Find where the given text appears and provide that cell's center as (x, y) coordinate. 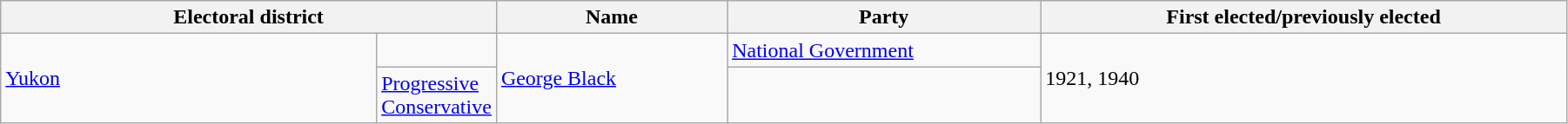
1921, 1940 (1303, 78)
National Government (884, 50)
Party (884, 17)
First elected/previously elected (1303, 17)
Yukon (189, 78)
George Black (611, 78)
Progressive Conservative (437, 95)
Electoral district (249, 17)
Name (611, 17)
